Extract the (x, y) coordinate from the center of the cell holding the provided text.  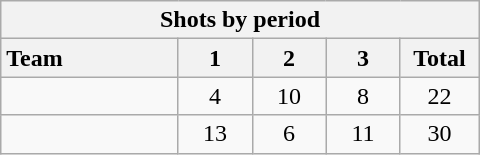
Team (90, 58)
2 (289, 58)
30 (440, 134)
13 (215, 134)
22 (440, 96)
4 (215, 96)
Total (440, 58)
10 (289, 96)
6 (289, 134)
11 (363, 134)
8 (363, 96)
3 (363, 58)
Shots by period (240, 20)
1 (215, 58)
